Find where the given text appears and provide that cell's center as [X, Y] coordinate. 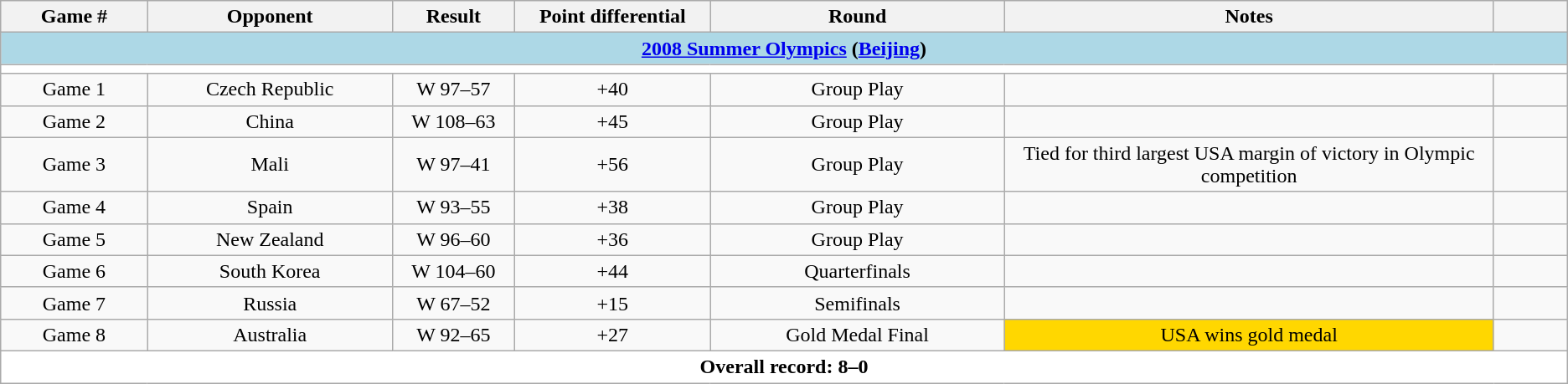
Russia [270, 303]
+38 [612, 207]
Round [858, 17]
W 96–60 [453, 239]
W 97–57 [453, 90]
China [270, 121]
Game 4 [74, 207]
W 67–52 [453, 303]
Game 5 [74, 239]
Quarterfinals [858, 271]
Mali [270, 164]
Notes [1250, 17]
Game 3 [74, 164]
South Korea [270, 271]
Tied for third largest USA margin of victory in Olympic competition [1250, 164]
+56 [612, 164]
Spain [270, 207]
2008 Summer Olympics (Beijing) [784, 49]
USA wins gold medal [1250, 335]
Result [453, 17]
Game 2 [74, 121]
Game 6 [74, 271]
Semifinals [858, 303]
+27 [612, 335]
Point differential [612, 17]
+15 [612, 303]
W 92–65 [453, 335]
+36 [612, 239]
W 108–63 [453, 121]
W 97–41 [453, 164]
Game 8 [74, 335]
W 93–55 [453, 207]
+40 [612, 90]
New Zealand [270, 239]
Game 1 [74, 90]
Australia [270, 335]
Overall record: 8–0 [784, 366]
Opponent [270, 17]
Game # [74, 17]
Gold Medal Final [858, 335]
Game 7 [74, 303]
W 104–60 [453, 271]
Czech Republic [270, 90]
+44 [612, 271]
+45 [612, 121]
